Capture the cell that displays the provided text and extract its (X, Y) central coordinate. 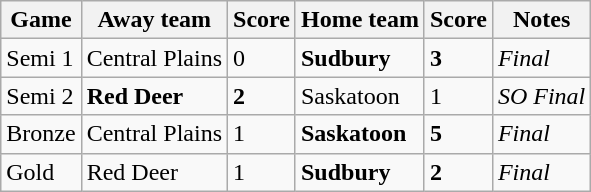
Away team (154, 20)
Bronze (41, 134)
Semi 1 (41, 58)
Gold (41, 172)
5 (458, 134)
0 (262, 58)
Notes (541, 20)
SO Final (541, 96)
Home team (360, 20)
3 (458, 58)
Game (41, 20)
Semi 2 (41, 96)
